Find where the given text appears and provide that cell's center as (X, Y) coordinate. 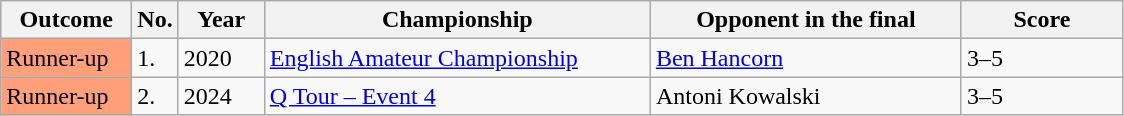
2020 (221, 58)
Ben Hancorn (806, 58)
Antoni Kowalski (806, 96)
Opponent in the final (806, 20)
Outcome (66, 20)
English Amateur Championship (457, 58)
1. (155, 58)
Championship (457, 20)
No. (155, 20)
2024 (221, 96)
Q Tour – Event 4 (457, 96)
2. (155, 96)
Score (1042, 20)
Year (221, 20)
